Return (x, y) of the center of cell containing provided text 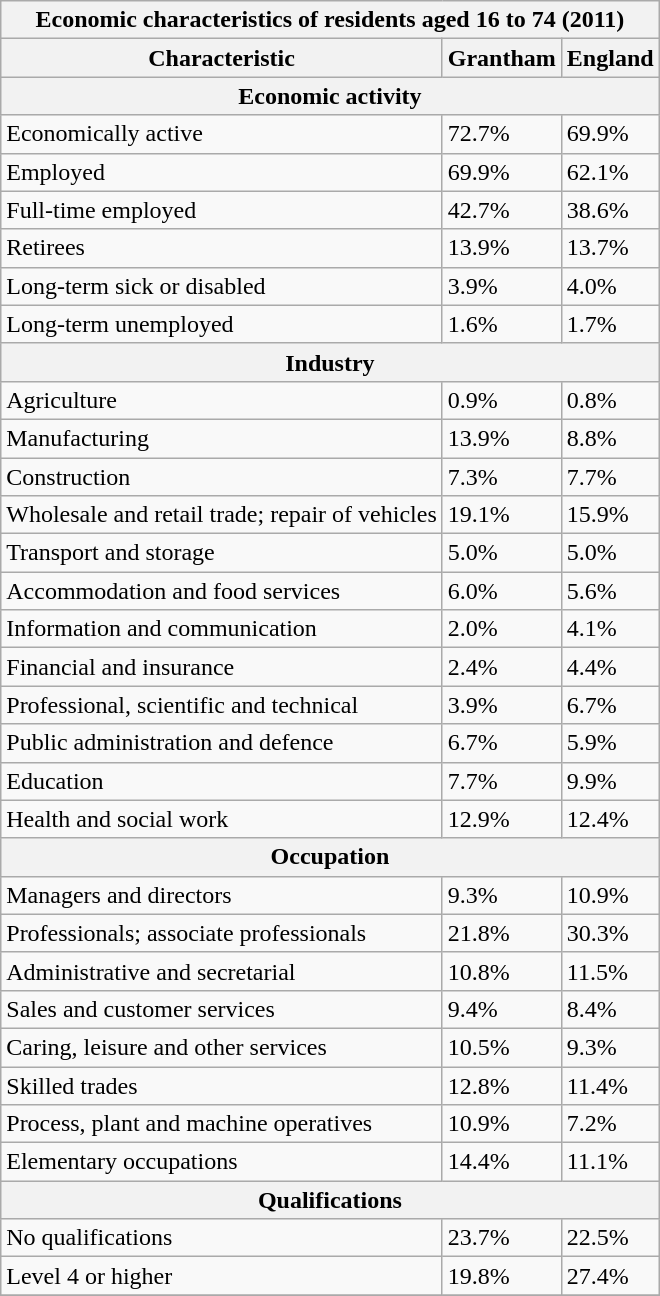
22.5% (610, 1238)
12.8% (502, 1085)
72.7% (502, 134)
19.1% (502, 515)
Information and communication (222, 629)
England (610, 58)
Transport and storage (222, 553)
21.8% (502, 933)
2.0% (502, 629)
Economic activity (330, 96)
11.1% (610, 1162)
9.9% (610, 781)
Economic characteristics of residents aged 16 to 74 (2011) (330, 20)
Public administration and defence (222, 743)
10.5% (502, 1047)
27.4% (610, 1276)
Process, plant and machine operatives (222, 1124)
Long-term sick or disabled (222, 286)
Manufacturing (222, 438)
Grantham (502, 58)
19.8% (502, 1276)
1.6% (502, 324)
Accommodation and food services (222, 591)
38.6% (610, 210)
10.8% (502, 971)
2.4% (502, 667)
Full-time employed (222, 210)
4.0% (610, 286)
6.0% (502, 591)
Occupation (330, 857)
Employed (222, 172)
11.4% (610, 1085)
30.3% (610, 933)
Education (222, 781)
0.9% (502, 400)
Economically active (222, 134)
12.9% (502, 819)
4.4% (610, 667)
9.4% (502, 1009)
23.7% (502, 1238)
11.5% (610, 971)
Health and social work (222, 819)
Professional, scientific and technical (222, 705)
15.9% (610, 515)
7.2% (610, 1124)
Skilled trades (222, 1085)
62.1% (610, 172)
Sales and customer services (222, 1009)
13.7% (610, 248)
No qualifications (222, 1238)
Professionals; associate professionals (222, 933)
Caring, leisure and other services (222, 1047)
Construction (222, 477)
8.8% (610, 438)
12.4% (610, 819)
Agriculture (222, 400)
Qualifications (330, 1200)
Retirees (222, 248)
7.3% (502, 477)
8.4% (610, 1009)
Wholesale and retail trade; repair of vehicles (222, 515)
Administrative and secretarial (222, 971)
5.6% (610, 591)
Managers and directors (222, 895)
Financial and insurance (222, 667)
Elementary occupations (222, 1162)
14.4% (502, 1162)
42.7% (502, 210)
5.9% (610, 743)
Long-term unemployed (222, 324)
4.1% (610, 629)
Characteristic (222, 58)
0.8% (610, 400)
Industry (330, 362)
1.7% (610, 324)
Level 4 or higher (222, 1276)
